Scan for the cell matching the given text and deliver its (x, y) coordinate at center. 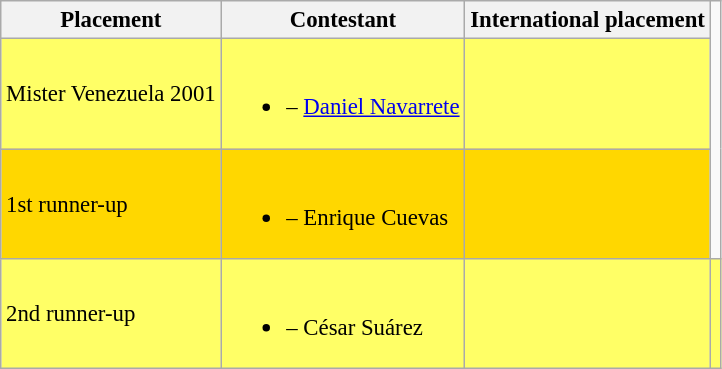
International placement (588, 20)
Contestant (343, 20)
1st runner-up (111, 204)
– Daniel Navarrete (343, 94)
Placement (111, 20)
Mister Venezuela 2001 (111, 94)
– César Suárez (343, 314)
2nd runner-up (111, 314)
– Enrique Cuevas (343, 204)
